Search for the cell housing the specified text and yield its (X, Y) center coordinate. 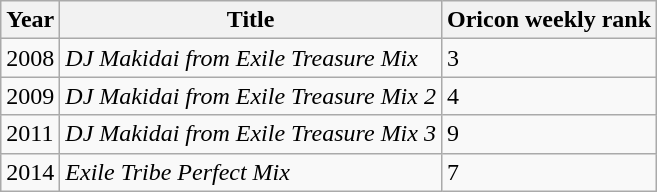
2011 (30, 134)
Exile Tribe Perfect Mix (251, 172)
DJ Makidai from Exile Treasure Mix (251, 58)
2009 (30, 96)
Year (30, 20)
2014 (30, 172)
9 (548, 134)
3 (548, 58)
DJ Makidai from Exile Treasure Mix 3 (251, 134)
DJ Makidai from Exile Treasure Mix 2 (251, 96)
7 (548, 172)
2008 (30, 58)
4 (548, 96)
Title (251, 20)
Oricon weekly rank (548, 20)
